Return the (x, y) coordinate for the center point of the cell that contains the specified text.  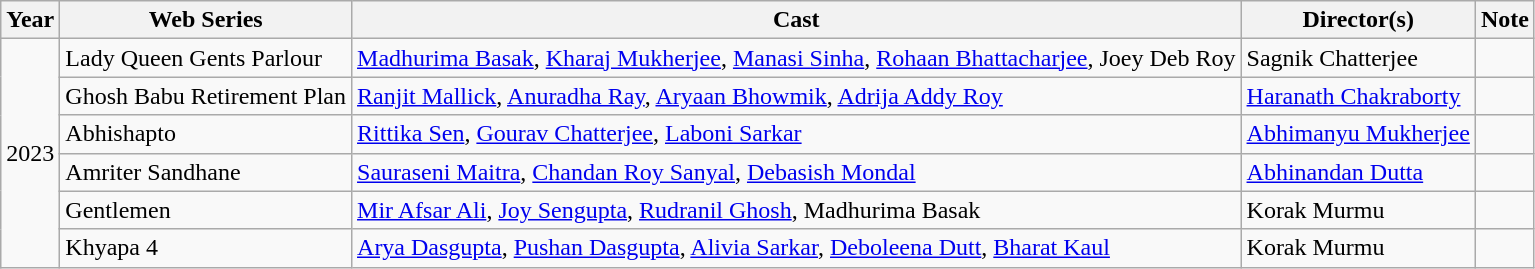
2023 (30, 153)
Sauraseni Maitra, Chandan Roy Sanyal, Debasish Mondal (797, 172)
Director(s) (1358, 20)
Ranjit Mallick, Anuradha Ray, Aryaan Bhowmik, Adrija Addy Roy (797, 96)
Web Series (206, 20)
Abhishapto (206, 134)
Khyapa 4 (206, 248)
Madhurima Basak, Kharaj Mukherjee, Manasi Sinha, Rohaan Bhattacharjee, Joey Deb Roy (797, 58)
Cast (797, 20)
Lady Queen Gents Parlour (206, 58)
Ghosh Babu Retirement Plan (206, 96)
Gentlemen (206, 210)
Arya Dasgupta, Pushan Dasgupta, Alivia Sarkar, Deboleena Dutt, Bharat Kaul (797, 248)
Rittika Sen, Gourav Chatterjee, Laboni Sarkar (797, 134)
Note (1504, 20)
Sagnik Chatterjee (1358, 58)
Abhimanyu Mukherjee (1358, 134)
Haranath Chakraborty (1358, 96)
Year (30, 20)
Abhinandan Dutta (1358, 172)
Mir Afsar Ali, Joy Sengupta, Rudranil Ghosh, Madhurima Basak (797, 210)
Amriter Sandhane (206, 172)
